Scan for the cell matching the given text and deliver its [x, y] coordinate at center. 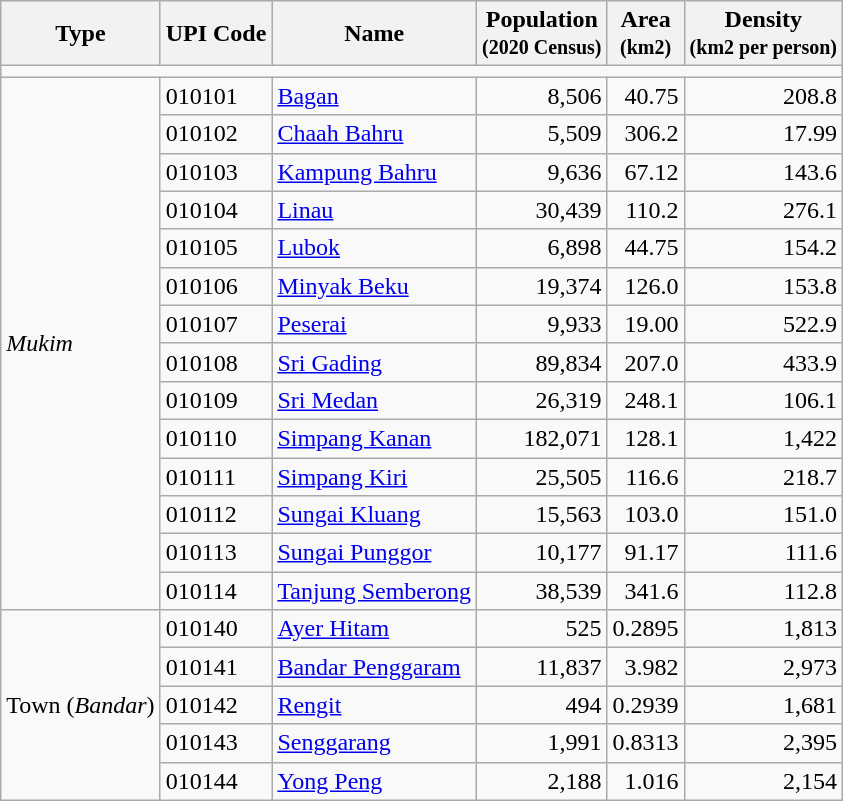
1,422 [763, 438]
Sungai Kluang [374, 515]
525 [542, 629]
010140 [216, 629]
25,505 [542, 477]
010143 [216, 743]
0.8313 [646, 743]
182,071 [542, 438]
010106 [216, 286]
Lubok [374, 248]
010107 [216, 324]
Area(km2) [646, 34]
010142 [216, 705]
151.0 [763, 515]
89,834 [542, 362]
143.6 [763, 172]
433.9 [763, 362]
Tanjung Semberong [374, 591]
1,681 [763, 705]
Linau [374, 210]
Population(2020 Census) [542, 34]
153.8 [763, 286]
Name [374, 34]
Simpang Kiri [374, 477]
Minyak Beku [374, 286]
Bandar Penggaram [374, 667]
207.0 [646, 362]
6,898 [542, 248]
2,973 [763, 667]
19.00 [646, 324]
Bagan [374, 96]
010103 [216, 172]
126.0 [646, 286]
103.0 [646, 515]
010109 [216, 400]
UPI Code [216, 34]
010102 [216, 134]
Senggarang [374, 743]
Peserai [374, 324]
248.1 [646, 400]
154.2 [763, 248]
010114 [216, 591]
40.75 [646, 96]
218.7 [763, 477]
Yong Peng [374, 781]
Sri Gading [374, 362]
306.2 [646, 134]
9,636 [542, 172]
0.2939 [646, 705]
276.1 [763, 210]
010108 [216, 362]
2,395 [763, 743]
1,813 [763, 629]
19,374 [542, 286]
Chaah Bahru [374, 134]
494 [542, 705]
2,154 [763, 781]
Rengit [374, 705]
106.1 [763, 400]
8,506 [542, 96]
522.9 [763, 324]
91.17 [646, 553]
Density(km2 per person) [763, 34]
010113 [216, 553]
67.12 [646, 172]
3.982 [646, 667]
30,439 [542, 210]
0.2895 [646, 629]
110.2 [646, 210]
2,188 [542, 781]
208.8 [763, 96]
010104 [216, 210]
10,177 [542, 553]
38,539 [542, 591]
116.6 [646, 477]
Mukim [80, 344]
15,563 [542, 515]
Ayer Hitam [374, 629]
Town (Bandar) [80, 705]
Kampung Bahru [374, 172]
112.8 [763, 591]
010105 [216, 248]
26,319 [542, 400]
010141 [216, 667]
111.6 [763, 553]
010144 [216, 781]
Sungai Punggor [374, 553]
341.6 [646, 591]
Sri Medan [374, 400]
010112 [216, 515]
Simpang Kanan [374, 438]
9,933 [542, 324]
128.1 [646, 438]
44.75 [646, 248]
1.016 [646, 781]
5,509 [542, 134]
010111 [216, 477]
010101 [216, 96]
010110 [216, 438]
17.99 [763, 134]
11,837 [542, 667]
Type [80, 34]
1,991 [542, 743]
